For the text-containing cell, return its midpoint in (X, Y) coordinate format. 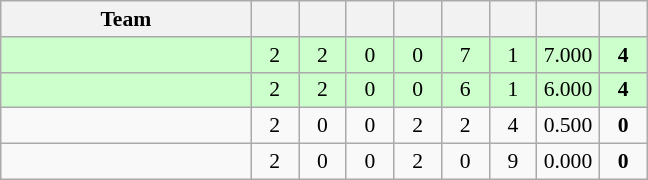
7 (465, 55)
0.500 (568, 126)
6 (465, 90)
Team (126, 19)
0.000 (568, 162)
7.000 (568, 55)
9 (513, 162)
6.000 (568, 90)
